For the text-containing cell, return its midpoint in (X, Y) coordinate format. 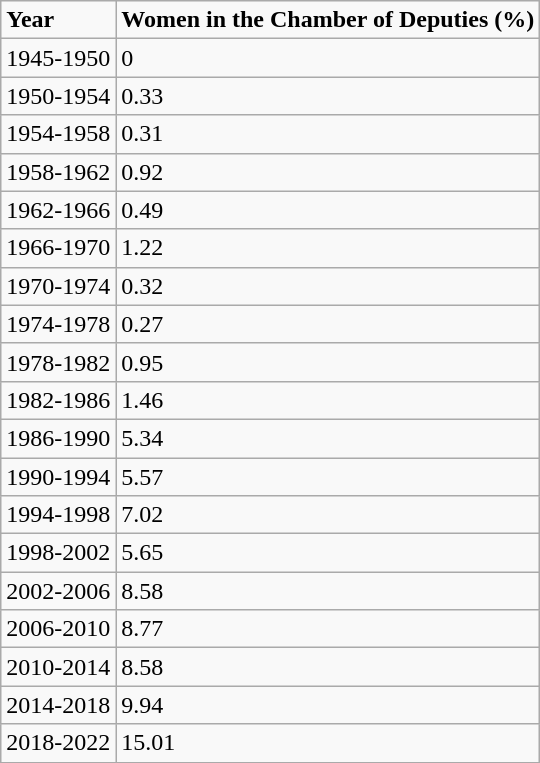
0 (328, 58)
2010-2014 (58, 667)
0.33 (328, 96)
5.65 (328, 553)
0.49 (328, 210)
Women in the Chamber of Deputies (%) (328, 20)
1945-1950 (58, 58)
2014-2018 (58, 705)
1994-1998 (58, 515)
2002-2006 (58, 591)
1966-1970 (58, 248)
1.46 (328, 400)
1990-1994 (58, 477)
1974-1978 (58, 324)
0.31 (328, 134)
1998-2002 (58, 553)
1982-1986 (58, 400)
8.77 (328, 629)
0.92 (328, 172)
5.57 (328, 477)
Year (58, 20)
0.95 (328, 362)
1950-1954 (58, 96)
2006-2010 (58, 629)
1962-1966 (58, 210)
15.01 (328, 743)
5.34 (328, 438)
0.27 (328, 324)
1958-1962 (58, 172)
7.02 (328, 515)
1954-1958 (58, 134)
1.22 (328, 248)
1970-1974 (58, 286)
9.94 (328, 705)
0.32 (328, 286)
1978-1982 (58, 362)
1986-1990 (58, 438)
2018-2022 (58, 743)
